From the cell containing the given text, extract its center point as [x, y] coordinate. 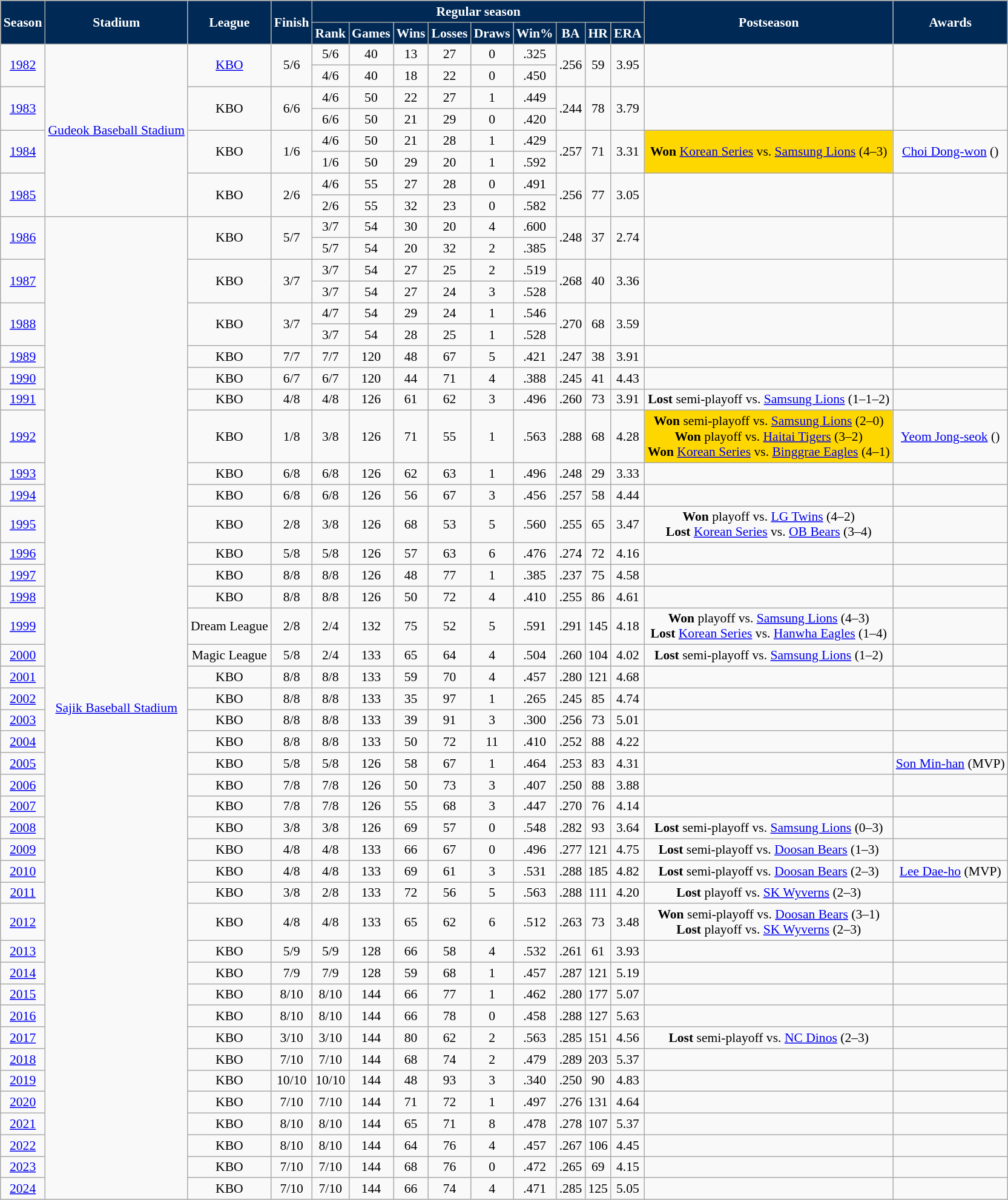
145 [598, 626]
5.01 [628, 720]
91 [449, 720]
1987 [23, 281]
.531 [535, 871]
1994 [23, 495]
.458 [535, 1017]
.252 [571, 742]
Dream League [229, 626]
3.47 [628, 524]
.420 [535, 119]
2019 [23, 1081]
.263 [571, 923]
.325 [535, 54]
8 [492, 1124]
2023 [23, 1167]
107 [598, 1124]
1996 [23, 554]
Won playoff vs. Samsung Lions (4–3) Lost Korean Series vs. Hanwha Eagles (1–4) [769, 626]
2020 [23, 1103]
3.93 [628, 952]
83 [598, 763]
.278 [571, 1124]
86 [598, 597]
4.28 [628, 437]
2013 [23, 952]
1983 [23, 109]
1988 [23, 325]
Won Korean Series vs. Samsung Lions (4–3) [769, 151]
2.74 [628, 237]
.429 [535, 141]
.421 [535, 357]
Lost semi-playoff vs. Samsung Lions (0–3) [769, 828]
1985 [23, 195]
53 [449, 524]
2016 [23, 1017]
.282 [571, 828]
131 [598, 1103]
3.79 [628, 109]
2018 [23, 1060]
Magic League [229, 656]
Lost playoff vs. SK Wyverns (2–3) [769, 893]
.491 [535, 184]
4.58 [628, 576]
38 [598, 357]
Lost semi-playoff vs. Samsung Lions (1–2) [769, 656]
.471 [535, 1189]
5.19 [628, 973]
.582 [535, 206]
4.75 [628, 850]
.497 [535, 1103]
2004 [23, 742]
Lost semi-playoff vs. NC Dinos (2–3) [769, 1038]
.447 [535, 806]
3.95 [628, 65]
.388 [535, 378]
.478 [535, 1124]
4.82 [628, 871]
3.05 [628, 195]
2010 [23, 871]
4.61 [628, 597]
132 [371, 626]
4.02 [628, 656]
Won semi-playoff vs. Samsung Lions (2–0) Won playoff vs. Haitai Tigers (3–2) Won Korean Series vs. Binggrae Eagles (4–1) [769, 437]
.462 [535, 995]
2022 [23, 1146]
5.05 [628, 1189]
13 [411, 54]
37 [598, 237]
HR [598, 33]
.479 [535, 1060]
80 [411, 1038]
2024 [23, 1189]
2002 [23, 699]
4.68 [628, 677]
Win% [535, 33]
3.48 [628, 923]
.548 [535, 828]
Won semi-playoff vs. Doosan Bears (3–1) Lost playoff vs. SK Wyverns (2–3) [769, 923]
Lost semi-playoff vs. Doosan Bears (2–3) [769, 871]
4.56 [628, 1038]
.464 [535, 763]
Gudeok Baseball Stadium [116, 130]
5.63 [628, 1017]
.289 [571, 1060]
Awards [950, 22]
4.43 [628, 378]
Finish [292, 22]
BA [571, 33]
1984 [23, 151]
Postseason [769, 22]
Wins [411, 33]
.560 [535, 524]
203 [598, 1060]
3.88 [628, 785]
4.14 [628, 806]
Draws [492, 33]
.247 [571, 357]
4.74 [628, 699]
2003 [23, 720]
.237 [571, 576]
Lost semi-playoff vs. Samsung Lions (1–1–2) [769, 400]
3.33 [628, 474]
3.59 [628, 325]
.277 [571, 850]
2009 [23, 850]
2008 [23, 828]
1/8 [292, 437]
Stadium [116, 22]
.546 [535, 314]
1995 [23, 524]
125 [598, 1189]
41 [598, 378]
4.83 [628, 1081]
11 [492, 742]
3.31 [628, 151]
.407 [535, 785]
18 [411, 76]
.476 [535, 554]
185 [598, 871]
2012 [23, 923]
1992 [23, 437]
23 [449, 206]
1991 [23, 400]
.268 [571, 281]
Season [23, 22]
.591 [535, 626]
2005 [23, 763]
4.64 [628, 1103]
104 [598, 656]
2000 [23, 656]
1999 [23, 626]
1982 [23, 65]
Regular season [478, 12]
.504 [535, 656]
Lee Dae-ho (MVP) [950, 871]
.592 [535, 163]
2015 [23, 995]
2006 [23, 785]
30 [411, 227]
.276 [571, 1103]
4.44 [628, 495]
.456 [535, 495]
2017 [23, 1038]
2001 [23, 677]
3.36 [628, 281]
1997 [23, 576]
.253 [571, 763]
.340 [535, 1081]
52 [449, 626]
2007 [23, 806]
2014 [23, 973]
.532 [535, 952]
127 [598, 1017]
Rank [331, 33]
2021 [23, 1124]
151 [598, 1038]
97 [449, 699]
1986 [23, 237]
4.45 [628, 1146]
.512 [535, 923]
.287 [571, 973]
.472 [535, 1167]
.300 [535, 720]
Lost semi-playoff vs. Doosan Bears (1–3) [769, 850]
Yeom Jong-seok () [950, 437]
177 [598, 995]
4/7 [331, 314]
Son Min-han (MVP) [950, 763]
League [229, 22]
1998 [23, 597]
.291 [571, 626]
3.64 [628, 828]
2011 [23, 893]
90 [598, 1081]
4.16 [628, 554]
Choi Dong-won () [950, 151]
.267 [571, 1146]
4.15 [628, 1167]
106 [598, 1146]
1990 [23, 378]
Games [371, 33]
44 [411, 378]
.261 [571, 952]
Won playoff vs. LG Twins (4–2) Lost Korean Series vs. OB Bears (3–4) [769, 524]
1989 [23, 357]
85 [598, 699]
5.07 [628, 995]
.244 [571, 109]
.600 [535, 227]
4.31 [628, 763]
39 [411, 720]
111 [598, 893]
4.22 [628, 742]
Sajik Baseball Stadium [116, 708]
.450 [535, 76]
.519 [535, 271]
35 [411, 699]
ERA [628, 33]
4.20 [628, 893]
1993 [23, 474]
4.18 [628, 626]
Losses [449, 33]
70 [449, 677]
.274 [571, 554]
.449 [535, 98]
